Scan for the cell matching the given text and deliver its (X, Y) coordinate at center. 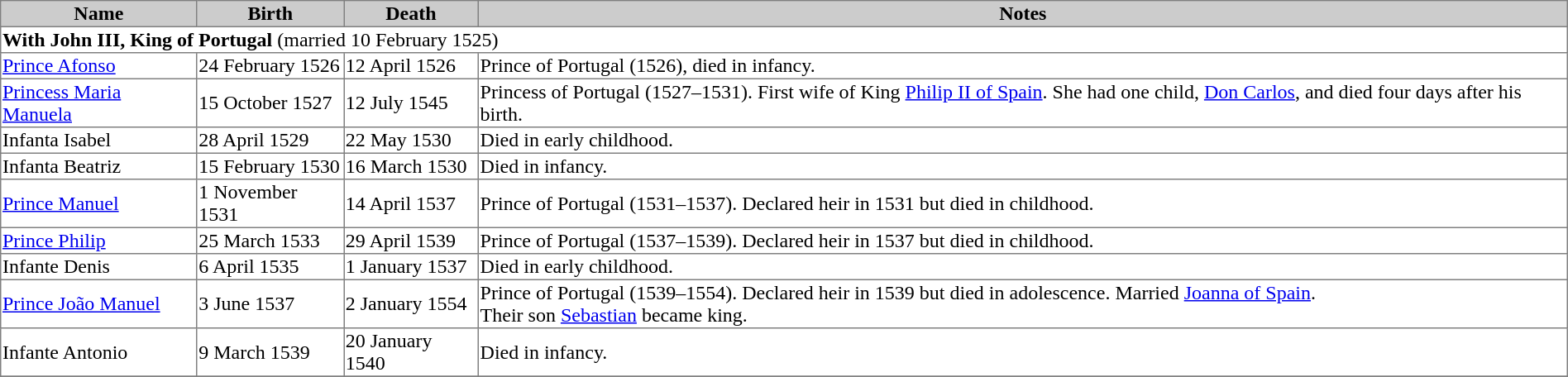
Infante Antonio (99, 352)
14 April 1537 (412, 203)
Prince Manuel (99, 203)
9 March 1539 (270, 352)
Prince Philip (99, 241)
Prince of Portugal (1537–1539). Declared heir in 1537 but died in childhood. (1022, 241)
1 January 1537 (412, 267)
22 May 1530 (412, 141)
25 March 1533 (270, 241)
29 April 1539 (412, 241)
Birth (270, 14)
24 February 1526 (270, 66)
Infante Denis (99, 267)
Prince João Manuel (99, 303)
Infanta Isabel (99, 141)
Princess of Portugal (1527–1531). First wife of King Philip II of Spain. She had one child, Don Carlos, and died four days after his birth. (1022, 103)
Notes (1022, 14)
Prince of Portugal (1539–1554). Declared heir in 1539 but died in adolescence. Married Joanna of Spain.Their son Sebastian became king. (1022, 303)
Name (99, 14)
2 January 1554 (412, 303)
With John III, King of Portugal (married 10 February 1525) (784, 40)
15 February 1530 (270, 166)
3 June 1537 (270, 303)
Prince of Portugal (1526), died in infancy. (1022, 66)
16 March 1530 (412, 166)
Prince of Portugal (1531–1537). Declared heir in 1531 but died in childhood. (1022, 203)
Death (412, 14)
12 July 1545 (412, 103)
20 January 1540 (412, 352)
Infanta Beatriz (99, 166)
1 November 1531 (270, 203)
28 April 1529 (270, 141)
15 October 1527 (270, 103)
Prince Afonso (99, 66)
6 April 1535 (270, 267)
12 April 1526 (412, 66)
Princess Maria Manuela (99, 103)
